Find where the given text appears and provide that cell's center as [x, y] coordinate. 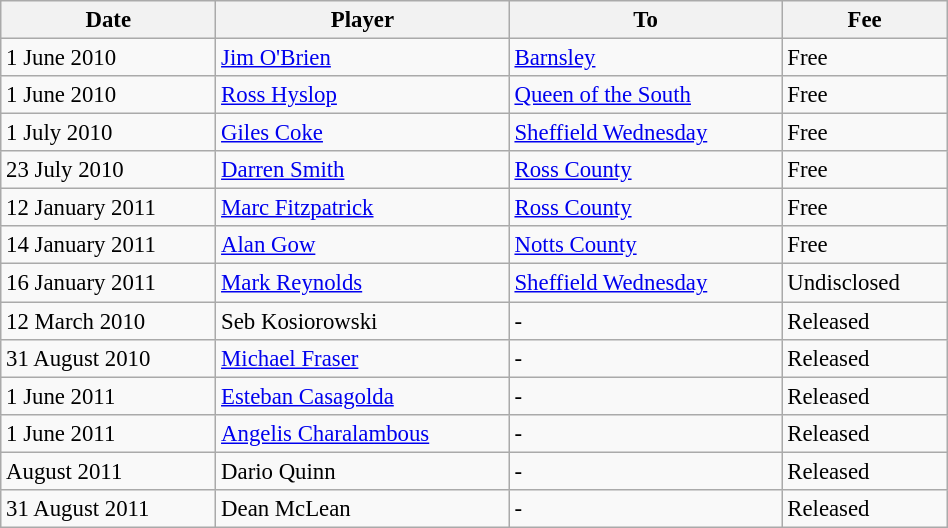
12 January 2011 [108, 208]
Dario Quinn [362, 471]
14 January 2011 [108, 245]
1 July 2010 [108, 133]
To [646, 20]
Jim O'Brien [362, 58]
Michael Fraser [362, 358]
Darren Smith [362, 170]
August 2011 [108, 471]
Ross Hyslop [362, 95]
Giles Coke [362, 133]
16 January 2011 [108, 283]
Queen of the South [646, 95]
Esteban Casagolda [362, 396]
Fee [864, 20]
Angelis Charalambous [362, 433]
23 July 2010 [108, 170]
12 March 2010 [108, 321]
Date [108, 20]
Undisclosed [864, 283]
Mark Reynolds [362, 283]
Barnsley [646, 58]
Marc Fitzpatrick [362, 208]
Dean McLean [362, 509]
31 August 2010 [108, 358]
31 August 2011 [108, 509]
Seb Kosiorowski [362, 321]
Notts County [646, 245]
Alan Gow [362, 245]
Player [362, 20]
